Detect which cell encompasses the target text, then output its [X, Y] center coordinate. 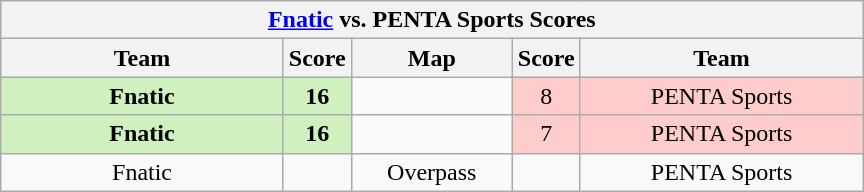
8 [546, 96]
Overpass [432, 172]
Fnatic vs. PENTA Sports Scores [432, 20]
7 [546, 134]
Map [432, 58]
